From the cell containing the given text, extract its center point as [X, Y] coordinate. 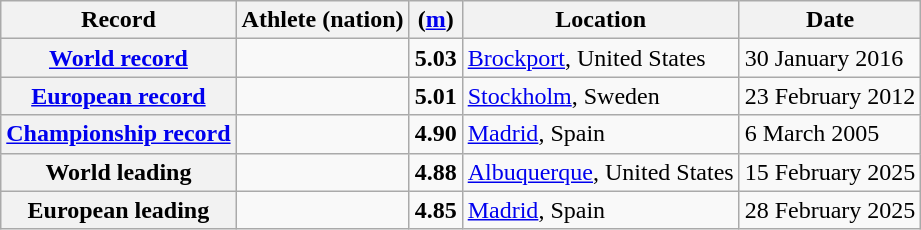
Albuquerque, United States [600, 172]
30 January 2016 [830, 58]
28 February 2025 [830, 210]
World record [118, 58]
5.03 [436, 58]
4.90 [436, 134]
23 February 2012 [830, 96]
European record [118, 96]
6 March 2005 [830, 134]
World leading [118, 172]
4.85 [436, 210]
Location [600, 20]
(m) [436, 20]
Championship record [118, 134]
European leading [118, 210]
15 February 2025 [830, 172]
4.88 [436, 172]
Date [830, 20]
5.01 [436, 96]
Record [118, 20]
Stockholm, Sweden [600, 96]
Brockport, United States [600, 58]
Athlete (nation) [322, 20]
